Scan for the cell matching the given text and deliver its (x, y) coordinate at center. 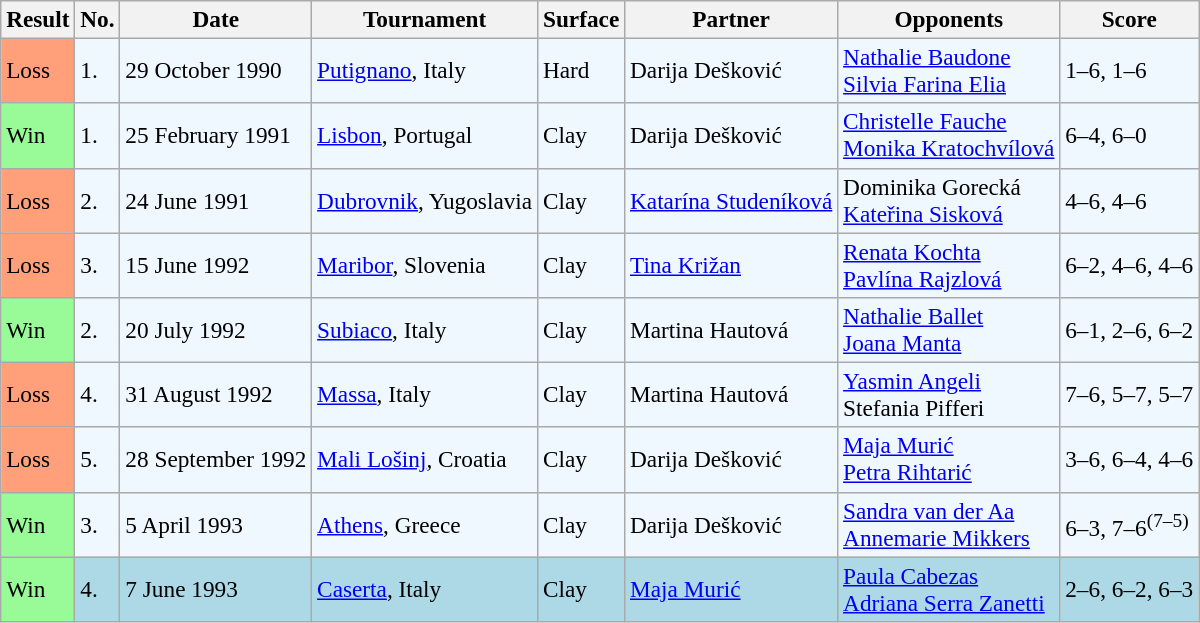
7–6, 5–7, 5–7 (1130, 394)
Dominika Gorecká Kateřina Sisková (949, 200)
31 August 1992 (216, 394)
Maja Murić Petra Rihtarić (949, 460)
4–6, 4–6 (1130, 200)
Nathalie Ballet Joana Manta (949, 330)
3–6, 6–4, 4–6 (1130, 460)
Subiaco, Italy (425, 330)
Sandra van der Aa Annemarie Mikkers (949, 524)
Caserta, Italy (425, 588)
5 April 1993 (216, 524)
Lisbon, Portugal (425, 136)
Maja Murić (732, 588)
Mali Lošinj, Croatia (425, 460)
6–2, 4–6, 4–6 (1130, 264)
Partner (732, 19)
6–3, 7–6(7–5) (1130, 524)
20 July 1992 (216, 330)
6–4, 6–0 (1130, 136)
Surface (582, 19)
Maribor, Slovenia (425, 264)
Putignano, Italy (425, 70)
Score (1130, 19)
28 September 1992 (216, 460)
Hard (582, 70)
1–6, 1–6 (1130, 70)
Christelle Fauche Monika Kratochvílová (949, 136)
Dubrovnik, Yugoslavia (425, 200)
Massa, Italy (425, 394)
Nathalie Baudone Silvia Farina Elia (949, 70)
6–1, 2–6, 6–2 (1130, 330)
Result (38, 19)
Date (216, 19)
25 February 1991 (216, 136)
2–6, 6–2, 6–3 (1130, 588)
Tina Križan (732, 264)
Paula Cabezas Adriana Serra Zanetti (949, 588)
No. (98, 19)
15 June 1992 (216, 264)
29 October 1990 (216, 70)
5. (98, 460)
Renata Kochta Pavlína Rajzlová (949, 264)
Tournament (425, 19)
7 June 1993 (216, 588)
Athens, Greece (425, 524)
Opponents (949, 19)
24 June 1991 (216, 200)
Yasmin Angeli Stefania Pifferi (949, 394)
Katarína Studeníková (732, 200)
